Identify which cell holds the provided text, then report its [X, Y] central coordinate. 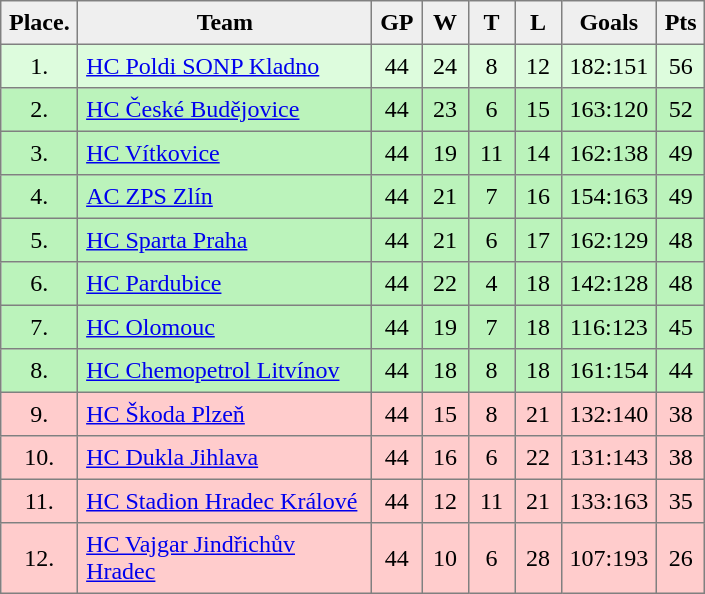
17 [538, 240]
HC Chemopetrol Litvínov [225, 371]
107:193 [608, 558]
11. [40, 501]
142:128 [608, 284]
4 [491, 284]
12. [40, 558]
HC Olomouc [225, 327]
154:163 [608, 197]
5. [40, 240]
35 [680, 501]
4. [40, 197]
24 [445, 66]
14 [538, 153]
45 [680, 327]
8. [40, 371]
10. [40, 458]
163:120 [608, 110]
3. [40, 153]
7. [40, 327]
23 [445, 110]
162:138 [608, 153]
HC Vajgar Jindřichův Hradec [225, 558]
Goals [608, 23]
26 [680, 558]
L [538, 23]
GP [397, 23]
1. [40, 66]
6. [40, 284]
132:140 [608, 414]
HC Škoda Plzeň [225, 414]
9. [40, 414]
28 [538, 558]
HC Pardubice [225, 284]
52 [680, 110]
161:154 [608, 371]
HC Poldi SONP Kladno [225, 66]
AC ZPS Zlín [225, 197]
HC Vítkovice [225, 153]
T [491, 23]
HC České Budějovice [225, 110]
HC Dukla Jihlava [225, 458]
HC Sparta Praha [225, 240]
Team [225, 23]
W [445, 23]
10 [445, 558]
Pts [680, 23]
2. [40, 110]
HC Stadion Hradec Králové [225, 501]
56 [680, 66]
133:163 [608, 501]
162:129 [608, 240]
131:143 [608, 458]
116:123 [608, 327]
182:151 [608, 66]
Place. [40, 23]
